Determine the [X, Y] coordinate at the center of the cell enclosing the given text.  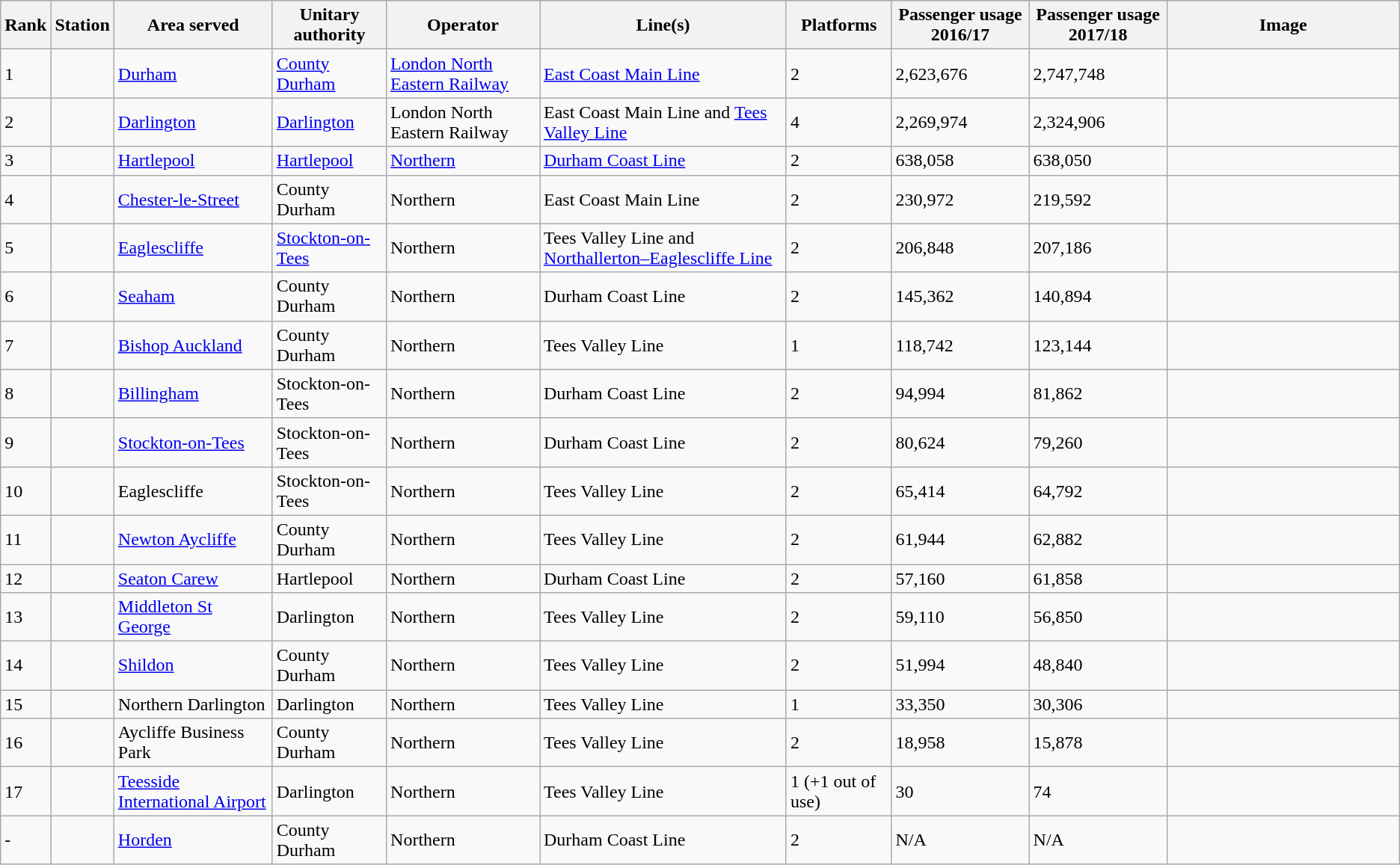
12 [25, 578]
65,414 [960, 490]
15 [25, 704]
2,324,906 [1098, 123]
33,350 [960, 704]
230,972 [960, 199]
6 [25, 296]
Passenger usage 2017/18 [1098, 25]
Operator [464, 25]
638,050 [1098, 161]
1 (+1 out of use) [839, 791]
638,058 [960, 161]
Durham [193, 73]
17 [25, 791]
118,742 [960, 345]
10 [25, 490]
62,882 [1098, 540]
79,260 [1098, 443]
30,306 [1098, 704]
123,144 [1098, 345]
61,858 [1098, 578]
206,848 [960, 248]
Seaham [193, 296]
Station [82, 25]
11 [25, 540]
64,792 [1098, 490]
9 [25, 443]
51,994 [960, 665]
8 [25, 393]
Aycliffe Business Park [193, 743]
Teesside International Airport [193, 791]
Chester-le-Street [193, 199]
Platforms [839, 25]
16 [25, 743]
Tees Valley Line and Northallerton–Eaglescliffe Line [663, 248]
80,624 [960, 443]
- [25, 840]
2,747,748 [1098, 73]
3 [25, 161]
207,186 [1098, 248]
145,362 [960, 296]
Bishop Auckland [193, 345]
18,958 [960, 743]
219,592 [1098, 199]
140,894 [1098, 296]
Horden [193, 840]
Northern Darlington [193, 704]
13 [25, 618]
59,110 [960, 618]
57,160 [960, 578]
Image [1283, 25]
5 [25, 248]
94,994 [960, 393]
Newton Aycliffe [193, 540]
Unitary authority [329, 25]
2,623,676 [960, 73]
Middleton St George [193, 618]
14 [25, 665]
Billingham [193, 393]
Seaton Carew [193, 578]
Line(s) [663, 25]
61,944 [960, 540]
48,840 [1098, 665]
Shildon [193, 665]
15,878 [1098, 743]
74 [1098, 791]
Passenger usage 2016/17 [960, 25]
7 [25, 345]
2,269,974 [960, 123]
30 [960, 791]
East Coast Main Line and Tees Valley Line [663, 123]
81,862 [1098, 393]
Area served [193, 25]
56,850 [1098, 618]
Rank [25, 25]
